Extract the [x, y] coordinate from the center of the cell holding the provided text.  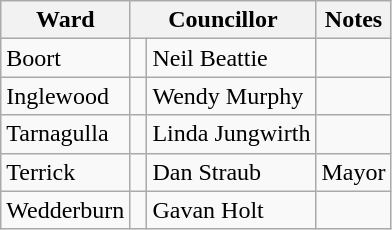
Councillor [223, 20]
Boort [66, 58]
Notes [354, 20]
Terrick [66, 172]
Gavan Holt [232, 210]
Tarnagulla [66, 134]
Wedderburn [66, 210]
Dan Straub [232, 172]
Ward [66, 20]
Neil Beattie [232, 58]
Mayor [354, 172]
Linda Jungwirth [232, 134]
Inglewood [66, 96]
Wendy Murphy [232, 96]
